Find where the given text appears and provide that cell's center as (x, y) coordinate. 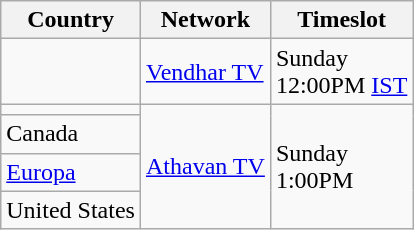
Athavan TV (205, 166)
Vendhar TV (205, 72)
Network (205, 20)
Sunday 12:00PM IST (341, 72)
Sunday 1:00PM (341, 166)
Canada (71, 134)
Country (71, 20)
Timeslot (341, 20)
United States (71, 210)
Europa (71, 172)
